Determine the [x, y] coordinate at the center of the cell enclosing the given text.  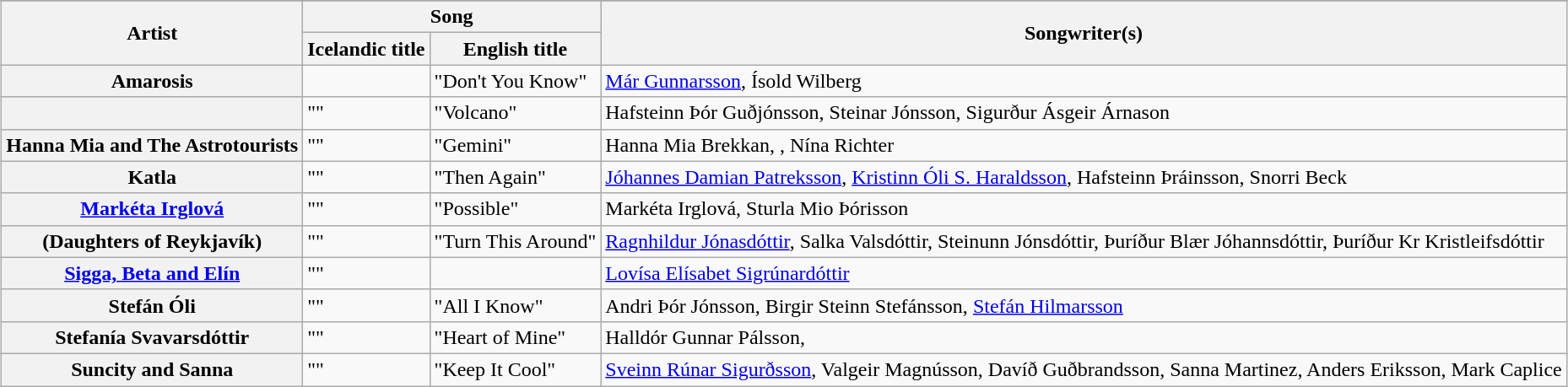
Icelandic title [366, 49]
Jóhannes Damian Patreksson, Kristinn Óli S. Haraldsson, Hafsteinn Þráinsson, Snorri Beck [1084, 177]
Song [452, 17]
Markéta Irglová, Sturla Mio Þórisson [1084, 209]
Songwriter(s) [1084, 33]
Hanna Mia Brekkan, , Nína Richter [1084, 145]
Hanna Mia and The Astrotourists [152, 145]
English title [515, 49]
Artist [152, 33]
Lovísa Elísabet Sigrúnardóttir [1084, 273]
"Turn This Around" [515, 241]
"Gemini" [515, 145]
Amarosis [152, 81]
Andri Þór Jónsson, Birgir Steinn Stefánsson, Stefán Hilmarsson [1084, 305]
"All I Know" [515, 305]
"Don't You Know" [515, 81]
Stefán Óli [152, 305]
Halldór Gunnar Pálsson, [1084, 337]
"Volcano" [515, 113]
"Possible" [515, 209]
Már Gunnarsson, Ísold Wilberg [1084, 81]
"Keep It Cool" [515, 369]
Markéta Irglová [152, 209]
Ragnhildur Jónasdóttir, Salka Valsdóttir, Steinunn Jónsdóttir, Þuríður Blær Jóhannsdóttir, Þuríður Kr Kristleifsdóttir [1084, 241]
Suncity and Sanna [152, 369]
Stefanía Svavarsdóttir [152, 337]
(Daughters of Reykjavík) [152, 241]
Katla [152, 177]
Sveinn Rúnar Sigurðsson, Valgeir Magnússon, Davíð Guðbrandsson, Sanna Martinez, Anders Eriksson, Mark Caplice [1084, 369]
"Then Again" [515, 177]
Sigga, Beta and Elín [152, 273]
"Heart of Mine" [515, 337]
Hafsteinn Þór Guðjónsson, Steinar Jónsson, Sigurður Ásgeir Árnason [1084, 113]
